Return the (x, y) coordinate for the center point of the cell that contains the specified text.  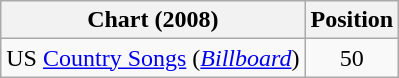
Position (352, 20)
50 (352, 58)
Chart (2008) (153, 20)
US Country Songs (Billboard) (153, 58)
